Scan for the cell matching the given text and deliver its [x, y] coordinate at center. 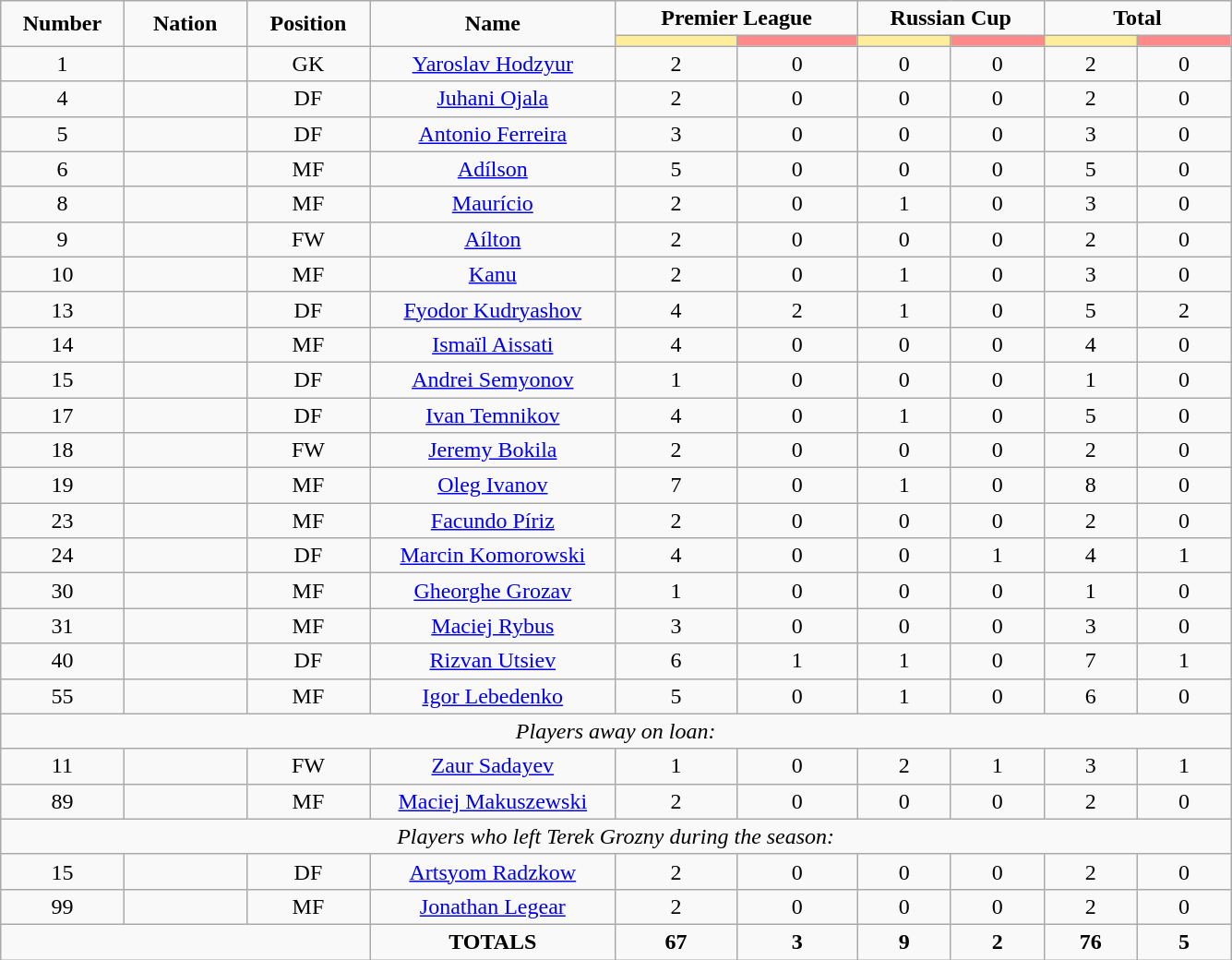
Gheorghe Grozav [493, 591]
Position [308, 24]
Antonio Ferreira [493, 134]
10 [63, 274]
76 [1091, 942]
Artsyom Radzkow [493, 871]
TOTALS [493, 942]
Oleg Ivanov [493, 486]
GK [308, 64]
Juhani Ojala [493, 99]
Facundo Píriz [493, 521]
Kanu [493, 274]
Andrei Semyonov [493, 379]
89 [63, 801]
Adílson [493, 169]
Russian Cup [951, 18]
24 [63, 556]
13 [63, 309]
Aílton [493, 239]
55 [63, 696]
18 [63, 450]
Maciej Makuszewski [493, 801]
30 [63, 591]
Number [63, 24]
99 [63, 906]
17 [63, 414]
Premier League [736, 18]
14 [63, 344]
Name [493, 24]
31 [63, 626]
Players away on loan: [616, 731]
Total [1137, 18]
Jonathan Legear [493, 906]
Ivan Temnikov [493, 414]
Yaroslav Hodzyur [493, 64]
11 [63, 766]
23 [63, 521]
Rizvan Utsiev [493, 661]
Jeremy Bokila [493, 450]
Players who left Terek Grozny during the season: [616, 836]
Ismaïl Aissati [493, 344]
Marcin Komorowski [493, 556]
Maurício [493, 204]
Igor Lebedenko [493, 696]
Fyodor Kudryashov [493, 309]
Nation [185, 24]
19 [63, 486]
Zaur Sadayev [493, 766]
40 [63, 661]
Maciej Rybus [493, 626]
67 [676, 942]
